Pinpoint the cell where the given text exists, returning its (X, Y) midpoint coordinate. 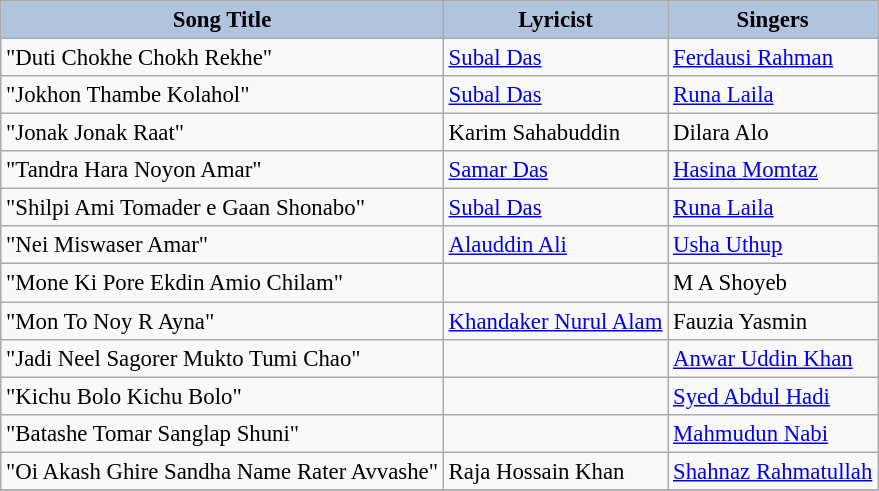
Anwar Uddin Khan (773, 358)
"Duti Chokhe Chokh Rekhe" (222, 58)
M A Shoyeb (773, 283)
"Mone Ki Pore Ekdin Amio Chilam" (222, 283)
Hasina Momtaz (773, 170)
Mahmudun Nabi (773, 433)
"Kichu Bolo Kichu Bolo" (222, 396)
"Jokhon Thambe Kolahol" (222, 95)
"Oi Akash Ghire Sandha Name Rater Avvashe" (222, 471)
Ferdausi Rahman (773, 58)
Samar Das (555, 170)
"Mon To Noy R Ayna" (222, 321)
Dilara Alo (773, 133)
Khandaker Nurul Alam (555, 321)
Song Title (222, 20)
Raja Hossain Khan (555, 471)
Shahnaz Rahmatullah (773, 471)
Usha Uthup (773, 245)
"Jonak Jonak Raat" (222, 133)
"Nei Miswaser Amar" (222, 245)
"Tandra Hara Noyon Amar" (222, 170)
Syed Abdul Hadi (773, 396)
Alauddin Ali (555, 245)
Karim Sahabuddin (555, 133)
"Jadi Neel Sagorer Mukto Tumi Chao" (222, 358)
Lyricist (555, 20)
Singers (773, 20)
"Batashe Tomar Sanglap Shuni" (222, 433)
"Shilpi Ami Tomader e Gaan Shonabo" (222, 208)
Fauzia Yasmin (773, 321)
